Detect which cell encompasses the target text, then output its (X, Y) center coordinate. 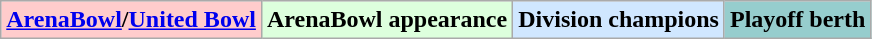
Division champions (619, 20)
ArenaBowl/United Bowl (132, 20)
ArenaBowl appearance (386, 20)
Playoff berth (797, 20)
